Extract the (x, y) coordinate from the center of the cell holding the provided text.  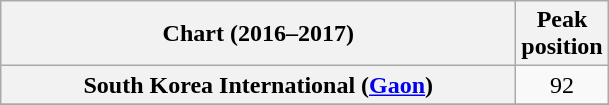
Chart (2016–2017) (258, 34)
South Korea International (Gaon) (258, 85)
92 (562, 85)
Peakposition (562, 34)
